From the cell containing the given text, extract its center point as (X, Y) coordinate. 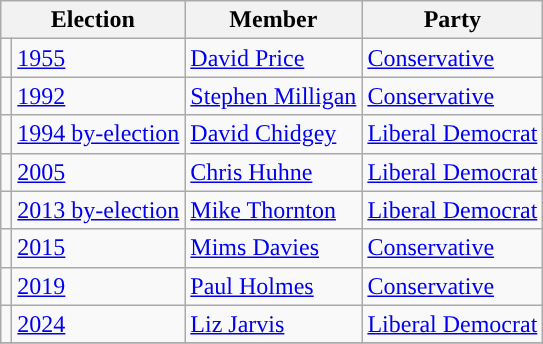
David Price (274, 58)
Liz Jarvis (274, 324)
2013 by-election (98, 210)
1955 (98, 58)
2024 (98, 324)
1992 (98, 96)
Mims Davies (274, 248)
Election (93, 20)
Member (274, 20)
Mike Thornton (274, 210)
Paul Holmes (274, 286)
Stephen Milligan (274, 96)
Chris Huhne (274, 172)
2015 (98, 248)
David Chidgey (274, 134)
2019 (98, 286)
Party (452, 20)
1994 by-election (98, 134)
2005 (98, 172)
